Return the (X, Y) coordinate for the center point of the cell that contains the specified text.  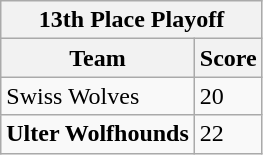
Team (98, 58)
Score (228, 58)
20 (228, 96)
Swiss Wolves (98, 96)
13th Place Playoff (132, 20)
Ulter Wolfhounds (98, 134)
22 (228, 134)
